Search for the cell housing the specified text and yield its (x, y) center coordinate. 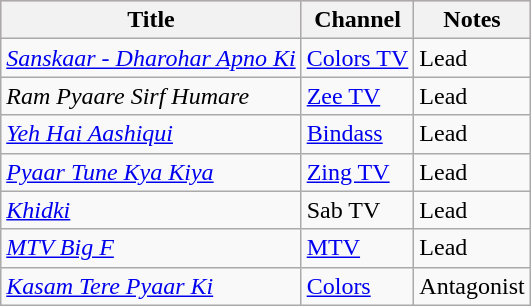
Khidki (151, 210)
Zing TV (358, 172)
Sanskaar - Dharohar Apno Ki (151, 58)
Title (151, 20)
Colors (358, 286)
Notes (472, 20)
Zee TV (358, 96)
MTV (358, 248)
Sab TV (358, 210)
Yeh Hai Aashiqui (151, 134)
Bindass (358, 134)
MTV Big F (151, 248)
Colors TV (358, 58)
Channel (358, 20)
Pyaar Tune Kya Kiya (151, 172)
Antagonist (472, 286)
Kasam Tere Pyaar Ki (151, 286)
Ram Pyaare Sirf Humare (151, 96)
